Extract the (X, Y) coordinate from the center of the cell holding the provided text.  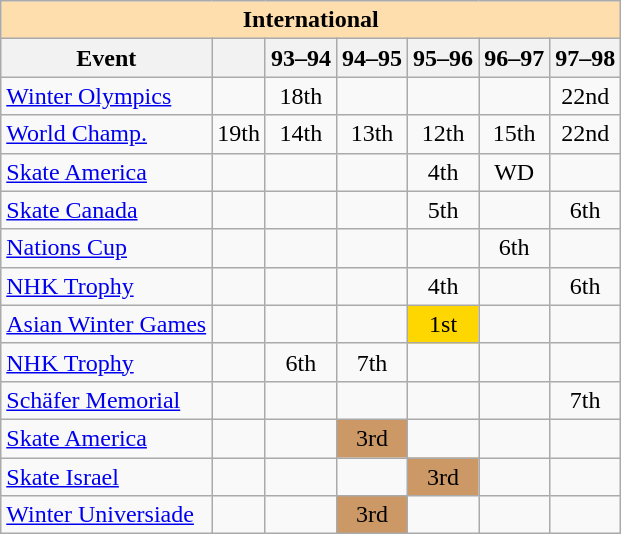
97–98 (586, 58)
WD (514, 172)
19th (239, 134)
94–95 (372, 58)
Skate Canada (106, 210)
96–97 (514, 58)
18th (300, 96)
12th (444, 134)
International (311, 20)
World Champ. (106, 134)
Nations Cup (106, 248)
13th (372, 134)
14th (300, 134)
Skate Israel (106, 477)
Asian Winter Games (106, 324)
Event (106, 58)
Schäfer Memorial (106, 400)
15th (514, 134)
5th (444, 210)
Winter Universiade (106, 515)
93–94 (300, 58)
1st (444, 324)
Winter Olympics (106, 96)
95–96 (444, 58)
